Scan for the cell matching the given text and deliver its [X, Y] coordinate at center. 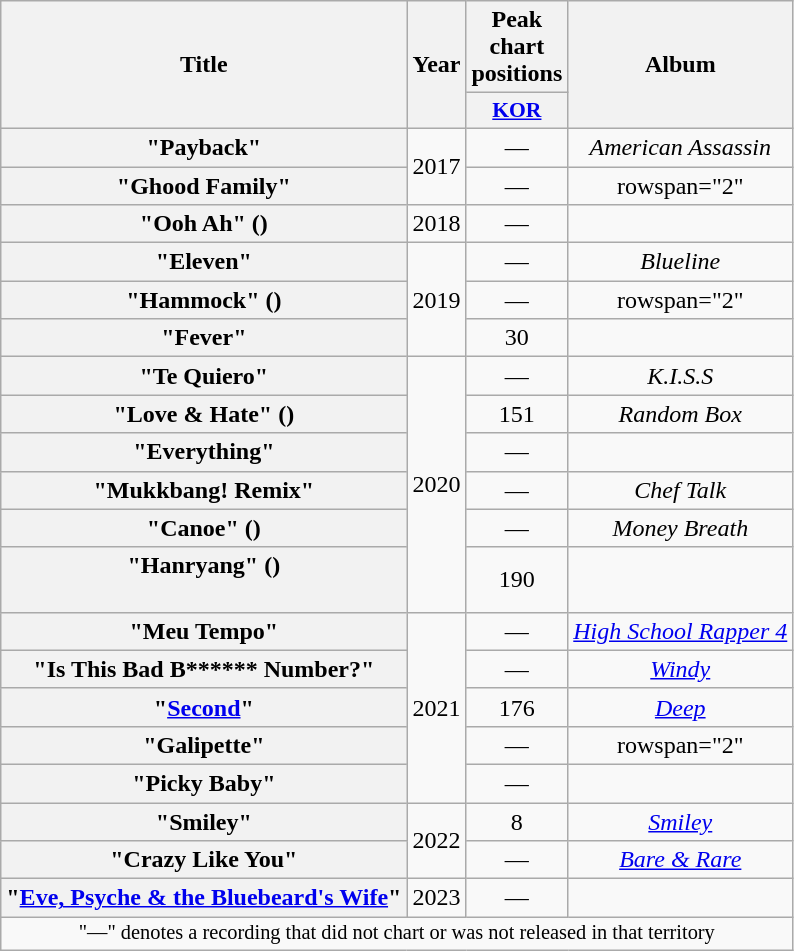
Album [680, 65]
"—" denotes a recording that did not chart or was not released in that territory [397, 934]
"Crazy Like You" [204, 860]
"Meu Tempo" [204, 631]
"Hammock" () [204, 300]
High School Rapper 4 [680, 631]
Smiley [680, 821]
Windy [680, 669]
30 [517, 338]
"Eve, Psyche & the Bluebeard's Wife" [204, 898]
2018 [436, 224]
"Smiley" [204, 821]
8 [517, 821]
"Ooh Ah" () [204, 224]
2021 [436, 707]
2023 [436, 898]
"Canoe" () [204, 528]
Chef Talk [680, 490]
Random Box [680, 414]
"Hanryang" () [204, 580]
151 [517, 414]
Year [436, 65]
"Payback" [204, 147]
KOR [517, 111]
2019 [436, 300]
2020 [436, 484]
"Everything" [204, 452]
"Picky Baby" [204, 783]
"Mukkbang! Remix" [204, 490]
Money Breath [680, 528]
"Is This Bad B****** Number?" [204, 669]
K.I.S.S [680, 376]
190 [517, 580]
"Second" [204, 707]
2017 [436, 166]
2022 [436, 840]
American Assassin [680, 147]
"Fever" [204, 338]
"Galipette" [204, 745]
"Love & Hate" () [204, 414]
"Te Quiero" [204, 376]
Deep [680, 707]
"Ghood Family" [204, 185]
Bare & Rare [680, 860]
176 [517, 707]
Peak chartpositions [517, 47]
Title [204, 65]
Blueline [680, 262]
"Eleven" [204, 262]
